Locate the cell with the specified text and output its (x, y) center coordinate. 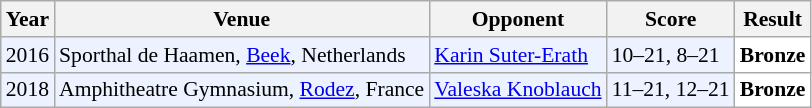
2016 (28, 55)
Sporthal de Haamen, Beek, Netherlands (242, 55)
11–21, 12–21 (671, 90)
Karin Suter-Erath (518, 55)
Score (671, 19)
Venue (242, 19)
2018 (28, 90)
10–21, 8–21 (671, 55)
Valeska Knoblauch (518, 90)
Opponent (518, 19)
Year (28, 19)
Result (773, 19)
Amphitheatre Gymnasium, Rodez, France (242, 90)
